Provide the [x, y] coordinate of the cell's center where the given text is located.  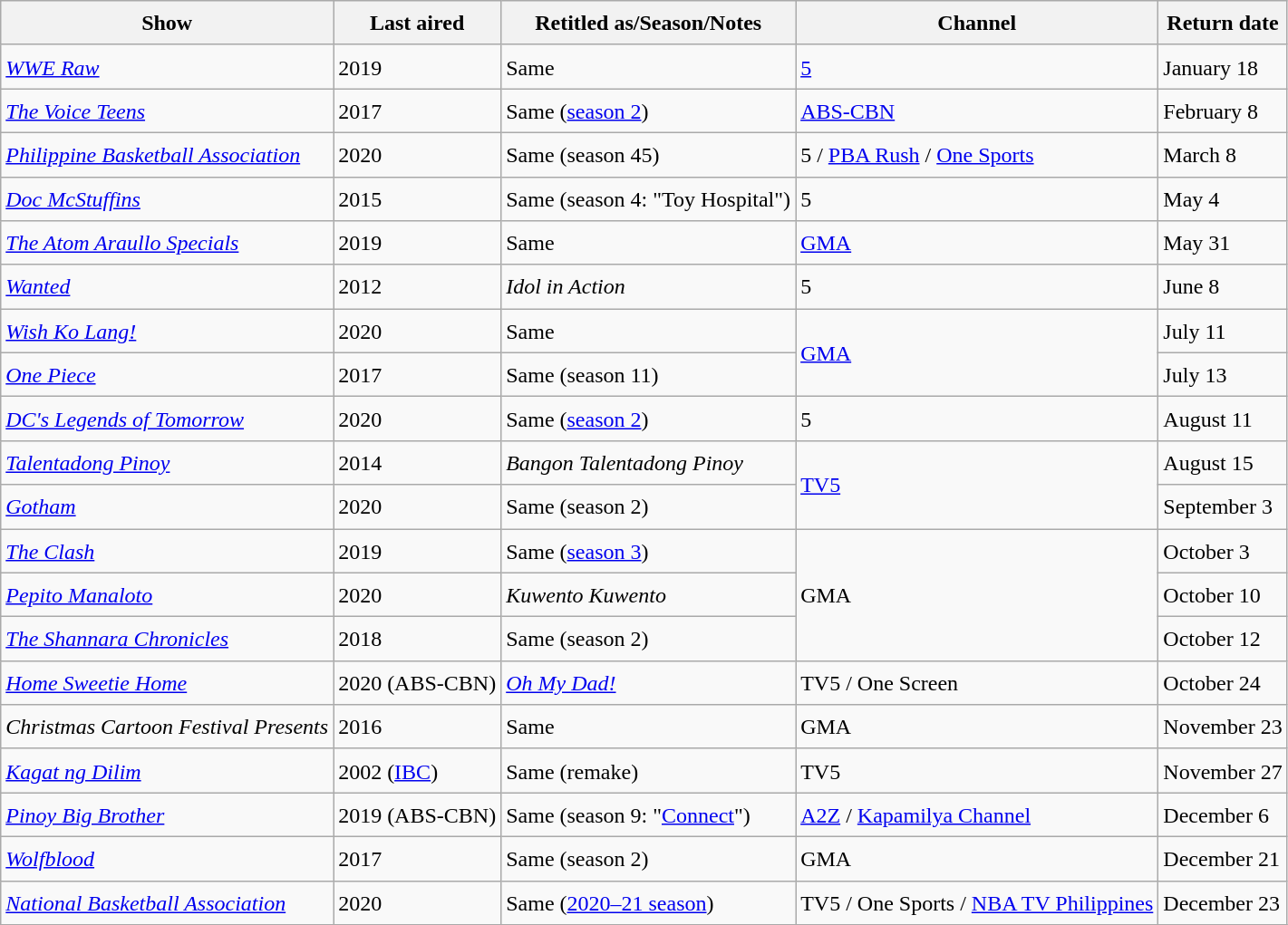
Last aired [417, 24]
National Basketball Association [167, 902]
Home Sweetie Home [167, 683]
Same (season 4: "Toy Hospital") [649, 199]
September 3 [1223, 507]
ABS-CBN [977, 111]
TV5 / One Sports / NBA TV Philippines [977, 902]
2015 [417, 199]
December 23 [1223, 902]
2019 (ABS-CBN) [417, 815]
2016 [417, 727]
DC's Legends of Tomorrow [167, 419]
A2Z / Kapamilya Channel [977, 815]
Idol in Action [649, 286]
March 8 [1223, 154]
Wolfblood [167, 859]
February 8 [1223, 111]
WWE Raw [167, 67]
October 12 [1223, 640]
Wish Ko Lang! [167, 332]
2020 (ABS-CBN) [417, 683]
Christmas Cartoon Festival Presents [167, 727]
TV5 / One Screen [977, 683]
The Shannara Chronicles [167, 640]
Wanted [167, 286]
Show [167, 24]
Kagat ng Dilim [167, 770]
May 4 [1223, 199]
October 24 [1223, 683]
Gotham [167, 507]
July 11 [1223, 332]
The Atom Araullo Specials [167, 243]
July 13 [1223, 375]
Return date [1223, 24]
Bangon Talentadong Pinoy [649, 462]
Talentadong Pinoy [167, 462]
Same (2020–21 season) [649, 902]
2012 [417, 286]
January 18 [1223, 67]
Same (season 9: "Connect") [649, 815]
The Voice Teens [167, 111]
Same (season 45) [649, 154]
The Clash [167, 551]
2014 [417, 462]
October 3 [1223, 551]
Channel [977, 24]
2018 [417, 640]
October 10 [1223, 594]
Same (season 11) [649, 375]
November 27 [1223, 770]
Oh My Dad! [649, 683]
November 23 [1223, 727]
Same (remake) [649, 770]
August 15 [1223, 462]
August 11 [1223, 419]
Pepito Manaloto [167, 594]
Retitled as/Season/Notes [649, 24]
December 21 [1223, 859]
Doc McStuffins [167, 199]
June 8 [1223, 286]
One Piece [167, 375]
5 / PBA Rush / One Sports [977, 154]
December 6 [1223, 815]
Pinoy Big Brother [167, 815]
Philippine Basketball Association [167, 154]
Kuwento Kuwento [649, 594]
Same (season 3) [649, 551]
2002 (IBC) [417, 770]
May 31 [1223, 243]
